Identify which cell holds the provided text, then report its (X, Y) central coordinate. 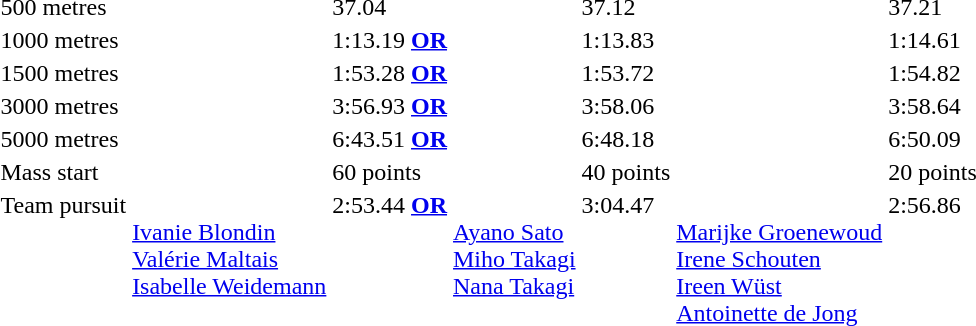
3:56.93 OR (390, 106)
60 points (390, 172)
6:48.18 (626, 139)
1:13.19 OR (390, 40)
40 points (626, 172)
1:53.28 OR (390, 73)
1:13.83 (626, 40)
1:53.72 (626, 73)
6:43.51 OR (390, 139)
3:58.06 (626, 106)
